Capture the cell that displays the provided text and extract its [X, Y] central coordinate. 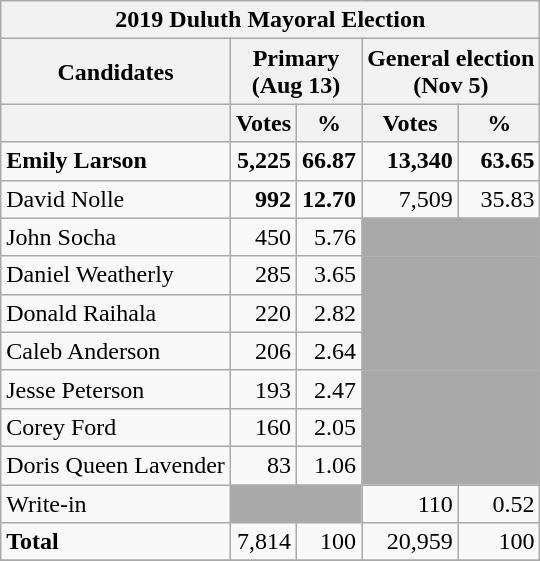
110 [410, 503]
7,509 [410, 199]
992 [263, 199]
450 [263, 237]
2.47 [330, 389]
Emily Larson [116, 161]
7,814 [263, 542]
Corey Ford [116, 427]
Doris Queen Lavender [116, 465]
John Socha [116, 237]
Donald Raihala [116, 313]
Caleb Anderson [116, 351]
Write-in [116, 503]
35.83 [499, 199]
160 [263, 427]
13,340 [410, 161]
0.52 [499, 503]
1.06 [330, 465]
193 [263, 389]
2.64 [330, 351]
2.82 [330, 313]
66.87 [330, 161]
285 [263, 275]
63.65 [499, 161]
20,959 [410, 542]
David Nolle [116, 199]
Primary(Aug 13) [296, 72]
5,225 [263, 161]
General election(Nov 5) [451, 72]
12.70 [330, 199]
83 [263, 465]
2019 Duluth Mayoral Election [270, 20]
5.76 [330, 237]
Daniel Weatherly [116, 275]
Candidates [116, 72]
Jesse Peterson [116, 389]
220 [263, 313]
2.05 [330, 427]
Total [116, 542]
206 [263, 351]
3.65 [330, 275]
